Detect which cell encompasses the target text, then output its (x, y) center coordinate. 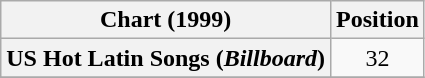
US Hot Latin Songs (Billboard) (166, 58)
32 (378, 58)
Chart (1999) (166, 20)
Position (378, 20)
